Find where the given text appears and provide that cell's center as (X, Y) coordinate. 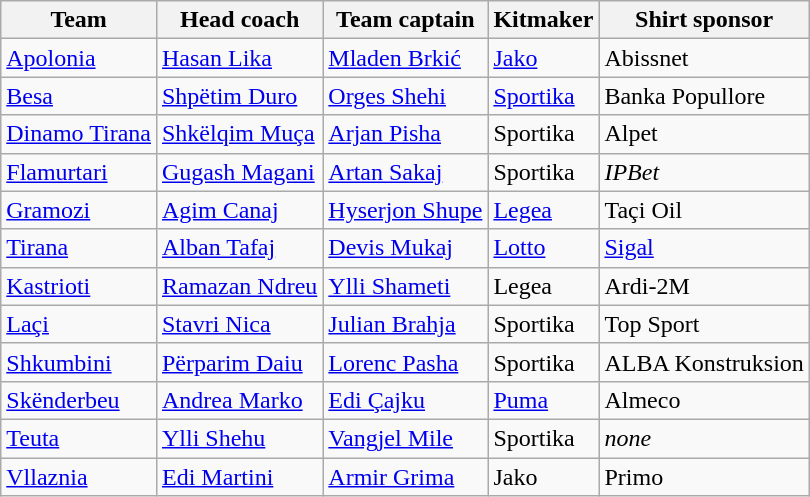
Apolonia (79, 58)
Top Sport (704, 324)
Abissnet (704, 58)
Banka Popullore (704, 96)
Stavri Nica (239, 324)
Devis Mukaj (406, 248)
Teuta (79, 438)
none (704, 438)
Shpëtim Duro (239, 96)
Gramozi (79, 210)
Almeco (704, 400)
Ramazan Ndreu (239, 286)
Përparim Daiu (239, 362)
Ylli Shehu (239, 438)
Lorenc Pasha (406, 362)
Shirt sponsor (704, 20)
Vangjel Mile (406, 438)
Flamurtari (79, 172)
Agim Canaj (239, 210)
Kastrioti (79, 286)
Team captain (406, 20)
Lotto (544, 248)
Sigal (704, 248)
Besa (79, 96)
Skënderbeu (79, 400)
Hyserjon Shupe (406, 210)
Orges Shehi (406, 96)
Artan Sakaj (406, 172)
Shkëlqim Muça (239, 134)
Puma (544, 400)
Kitmaker (544, 20)
Gugash Magani (239, 172)
Team (79, 20)
Head coach (239, 20)
Armir Grima (406, 477)
Ardi-2M (704, 286)
Ylli Shameti (406, 286)
Alpet (704, 134)
Vllaznia (79, 477)
Alban Tafaj (239, 248)
Arjan Pisha (406, 134)
Hasan Lika (239, 58)
Andrea Marko (239, 400)
Dinamo Tirana (79, 134)
Taçi Oil (704, 210)
Julian Brahja (406, 324)
Edi Martini (239, 477)
Tirana (79, 248)
IPBet (704, 172)
Edi Çajku (406, 400)
Shkumbini (79, 362)
Mladen Brkić (406, 58)
ALBA Konstruksion (704, 362)
Laçi (79, 324)
Primo (704, 477)
